Identify which cell holds the provided text, then report its (x, y) central coordinate. 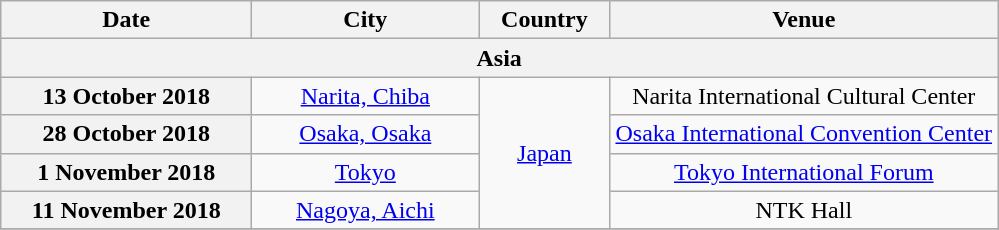
13 October 2018 (126, 96)
Date (126, 20)
Nagoya, Aichi (366, 210)
Asia (500, 58)
Japan (544, 153)
Tokyo International Forum (804, 172)
Venue (804, 20)
NTK Hall (804, 210)
Osaka International Convention Center (804, 134)
Country (544, 20)
Narita International Cultural Center (804, 96)
Osaka, Osaka (366, 134)
City (366, 20)
Tokyo (366, 172)
Narita, Chiba (366, 96)
11 November 2018 (126, 210)
28 October 2018 (126, 134)
1 November 2018 (126, 172)
